Scan for the cell matching the given text and deliver its [X, Y] coordinate at center. 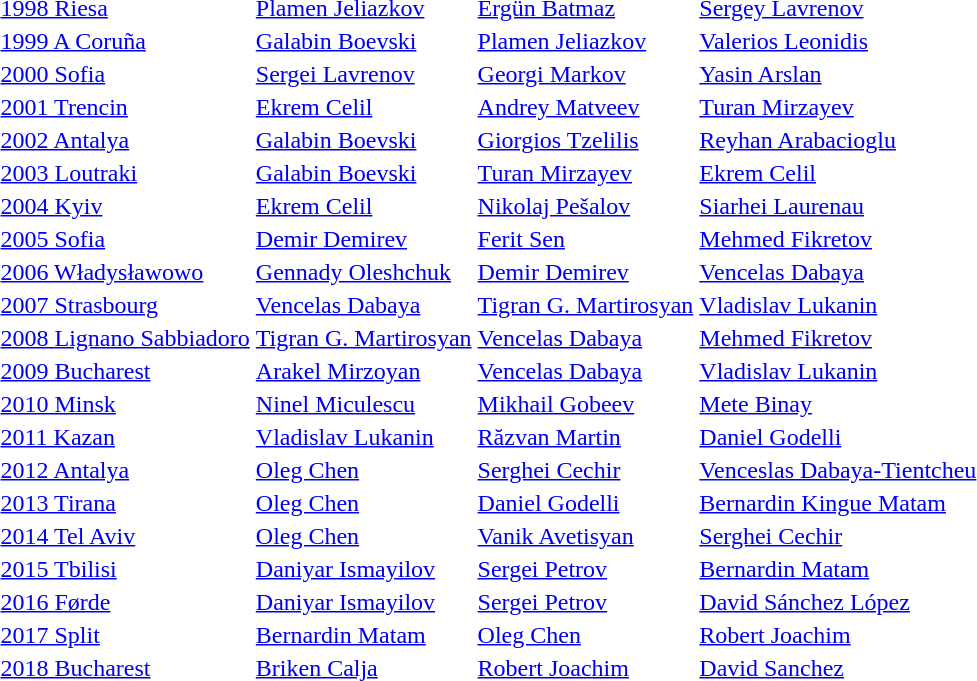
Nikolaj Pešalov [586, 206]
Andrey Matveev [586, 107]
Ferit Sen [586, 239]
Gennady Oleshchuk [364, 272]
Mikhail Gobeev [586, 404]
Vladislav Lukanin [364, 437]
Giorgios Tzelilis [586, 140]
Sergei Lavrenov [364, 74]
Daniel Godelli [586, 503]
Bernardin Matam [364, 635]
Arakel Mirzoyan [364, 371]
Vanik Avetisyan [586, 536]
Plamen Jeliazkov [586, 41]
Răzvan Martin [586, 437]
Ninel Miculescu [364, 404]
Turan Mirzayev [586, 173]
Serghei Cechir [586, 470]
Georgi Markov [586, 74]
